Determine the (X, Y) coordinate at the center of the cell enclosing the given text.  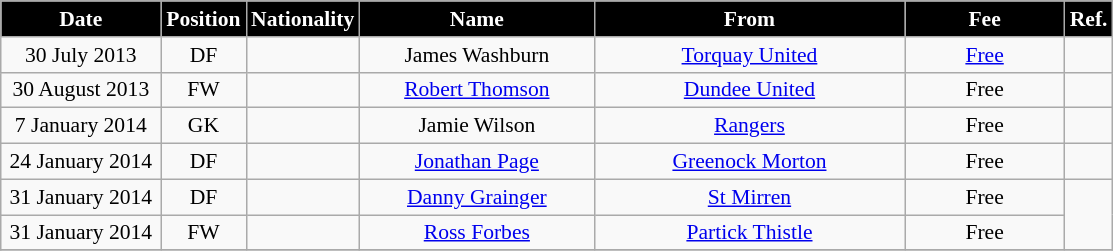
Danny Grainger (476, 197)
St Mirren (749, 197)
Ross Forbes (476, 233)
Partick Thistle (749, 233)
Robert Thomson (476, 90)
Torquay United (749, 55)
30 August 2013 (81, 90)
Position (204, 19)
Jamie Wilson (476, 126)
Fee (985, 19)
24 January 2014 (81, 162)
7 January 2014 (81, 126)
Nationality (302, 19)
Greenock Morton (749, 162)
Name (476, 19)
Jonathan Page (476, 162)
Rangers (749, 126)
From (749, 19)
Ref. (1089, 19)
Date (81, 19)
30 July 2013 (81, 55)
GK (204, 126)
James Washburn (476, 55)
Dundee United (749, 90)
